Provide the (X, Y) coordinate of the cell's center where the given text is located.  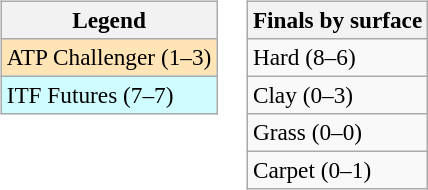
Legend (108, 20)
Grass (0–0) (337, 133)
Finals by surface (337, 20)
Hard (8–6) (337, 57)
ITF Futures (7–7) (108, 95)
Clay (0–3) (337, 95)
Carpet (0–1) (337, 171)
ATP Challenger (1–3) (108, 57)
